Extract the [X, Y] coordinate from the center of the cell holding the provided text.  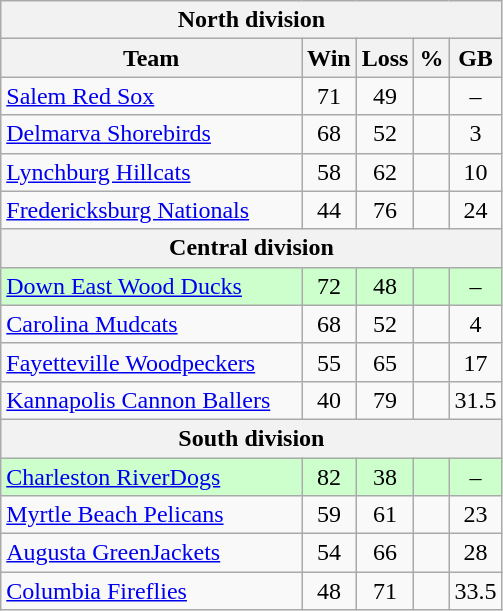
Charleston RiverDogs [152, 477]
66 [385, 553]
24 [476, 210]
Loss [385, 58]
GB [476, 58]
Down East Wood Ducks [152, 286]
Fayetteville Woodpeckers [152, 362]
Columbia Fireflies [152, 591]
Central division [252, 248]
33.5 [476, 591]
54 [330, 553]
79 [385, 400]
58 [330, 172]
55 [330, 362]
South division [252, 438]
10 [476, 172]
Team [152, 58]
61 [385, 515]
Delmarva Shorebirds [152, 134]
40 [330, 400]
Fredericksburg Nationals [152, 210]
49 [385, 96]
59 [330, 515]
Augusta GreenJackets [152, 553]
4 [476, 324]
44 [330, 210]
38 [385, 477]
Lynchburg Hillcats [152, 172]
82 [330, 477]
17 [476, 362]
Carolina Mudcats [152, 324]
23 [476, 515]
3 [476, 134]
28 [476, 553]
72 [330, 286]
Salem Red Sox [152, 96]
% [432, 58]
Myrtle Beach Pelicans [152, 515]
76 [385, 210]
Win [330, 58]
North division [252, 20]
65 [385, 362]
31.5 [476, 400]
Kannapolis Cannon Ballers [152, 400]
62 [385, 172]
